Pinpoint the cell where the given text exists, returning its [x, y] midpoint coordinate. 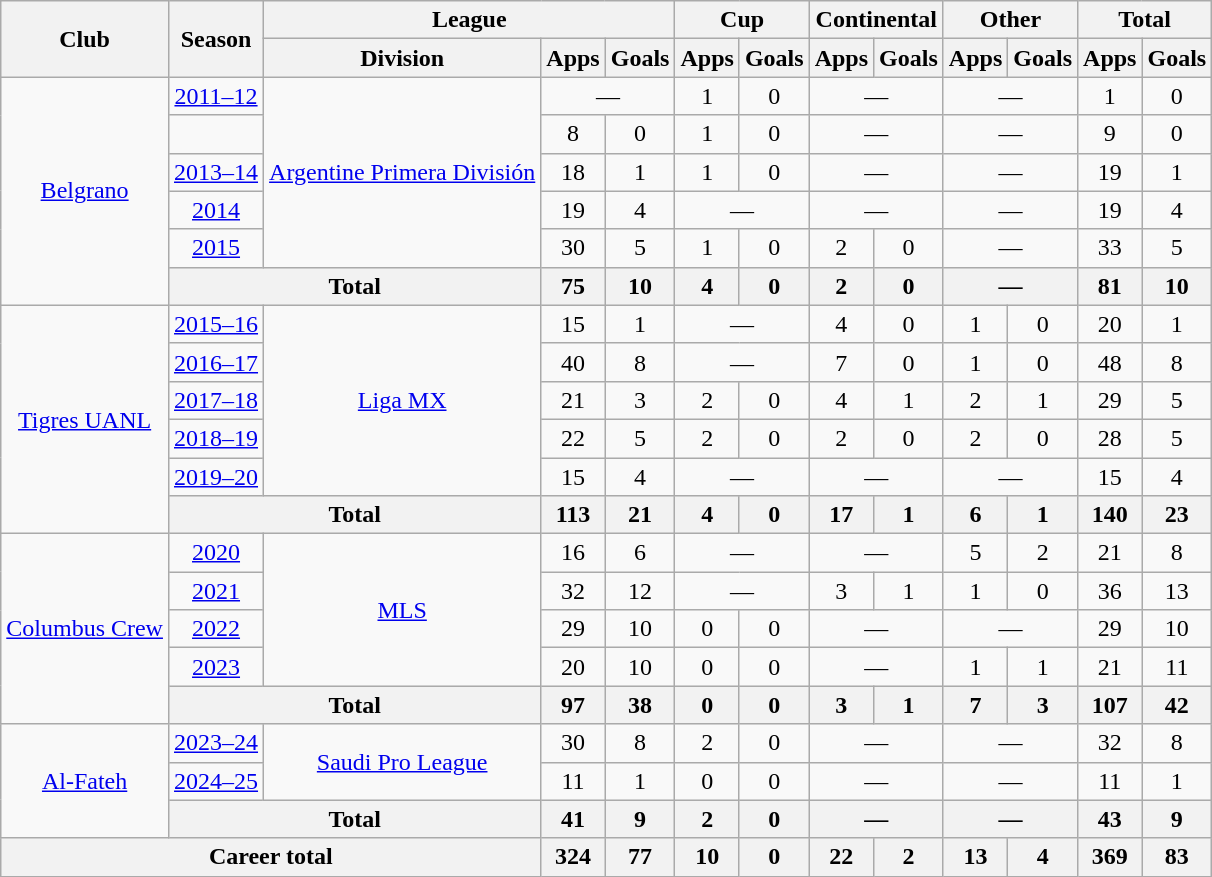
Tigres UANL [85, 419]
Club [85, 39]
107 [1110, 705]
2015 [216, 248]
Columbus Crew [85, 629]
Belgrano [85, 191]
2019–20 [216, 477]
2013–14 [216, 172]
16 [573, 553]
Argentine Primera División [402, 172]
Cup [742, 20]
40 [573, 362]
113 [573, 515]
2021 [216, 591]
17 [841, 515]
MLS [402, 610]
2014 [216, 210]
2023 [216, 667]
18 [573, 172]
42 [1177, 705]
36 [1110, 591]
369 [1110, 857]
Saudi Pro League [402, 762]
2016–17 [216, 362]
Liga MX [402, 400]
League [470, 20]
33 [1110, 248]
Career total [271, 857]
Division [402, 58]
2011–12 [216, 96]
Continental [876, 20]
2015–16 [216, 324]
2024–25 [216, 781]
140 [1110, 515]
2017–18 [216, 400]
23 [1177, 515]
2018–19 [216, 438]
28 [1110, 438]
41 [573, 819]
Other [1010, 20]
97 [573, 705]
324 [573, 857]
75 [573, 286]
Season [216, 39]
38 [640, 705]
2023–24 [216, 743]
2020 [216, 553]
Al-Fateh [85, 781]
2022 [216, 629]
83 [1177, 857]
43 [1110, 819]
12 [640, 591]
48 [1110, 362]
81 [1110, 286]
77 [640, 857]
